For the text-containing cell, return its midpoint in (X, Y) coordinate format. 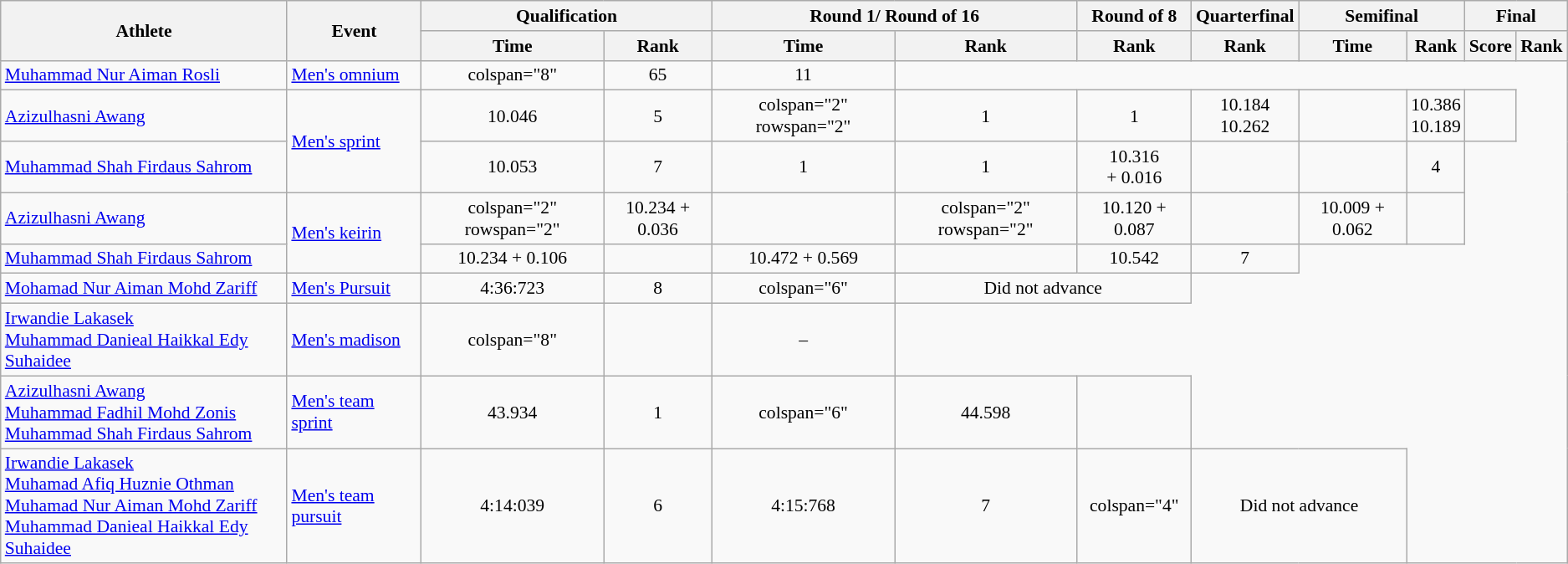
6 (658, 506)
Event (354, 30)
4:15:768 (803, 506)
Semifinal (1382, 16)
10.009 + 0.062 (1353, 218)
4 (1435, 167)
10.120 + 0.087 (1134, 218)
44.598 (986, 412)
10.18410.262 (1245, 115)
4:36:723 (513, 289)
10.046 (513, 115)
Final (1516, 16)
10.316+ 0.016 (1134, 167)
11 (803, 75)
Men's omnium (354, 75)
10.234 + 0.106 (513, 259)
4:14:039 (513, 506)
colspan="4" (1134, 506)
Men's sprint (354, 141)
Round 1/ Round of 16 (894, 16)
10.234 + 0.036 (658, 218)
43.934 (513, 412)
Irwandie LakasekMuhamad Afiq Huznie OthmanMuhamad Nur Aiman Mohd ZariffMuhammad Danieal Haikkal Edy Suhaidee (144, 506)
10.386 10.189 (1435, 115)
Irwandie LakasekMuhammad Danieal Haikkal Edy Suhaidee (144, 340)
Azizulhasni AwangMuhammad Fadhil Mohd ZonisMuhammad Shah Firdaus Sahrom (144, 412)
65 (658, 75)
Qualification (567, 16)
Men's madison (354, 340)
– (803, 340)
Men's team pursuit (354, 506)
Men's team sprint (354, 412)
10.053 (513, 167)
Score (1490, 46)
Muhammad Nur Aiman Rosli (144, 75)
Mohamad Nur Aiman Mohd Zariff (144, 289)
Round of 8 (1134, 16)
10.542 (1134, 259)
8 (658, 289)
Athlete (144, 30)
Men's keirin (354, 233)
5 (658, 115)
Men's Pursuit (354, 289)
Quarterfinal (1245, 16)
10.472 + 0.569 (803, 259)
